For the text-containing cell, return its midpoint in (x, y) coordinate format. 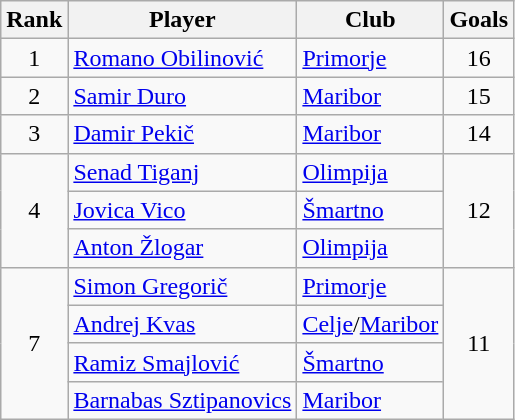
Anton Žlogar (182, 248)
2 (34, 96)
14 (479, 134)
Simon Gregorič (182, 286)
Celje/Maribor (370, 324)
Samir Duro (182, 96)
12 (479, 210)
11 (479, 343)
Player (182, 20)
Rank (34, 20)
Goals (479, 20)
3 (34, 134)
Club (370, 20)
16 (479, 58)
Senad Tiganj (182, 172)
Romano Obilinović (182, 58)
7 (34, 343)
Damir Pekič (182, 134)
1 (34, 58)
4 (34, 210)
15 (479, 96)
Barnabas Sztipanovics (182, 400)
Jovica Vico (182, 210)
Andrej Kvas (182, 324)
Ramiz Smajlović (182, 362)
